Find where the given text appears and provide that cell's center as (x, y) coordinate. 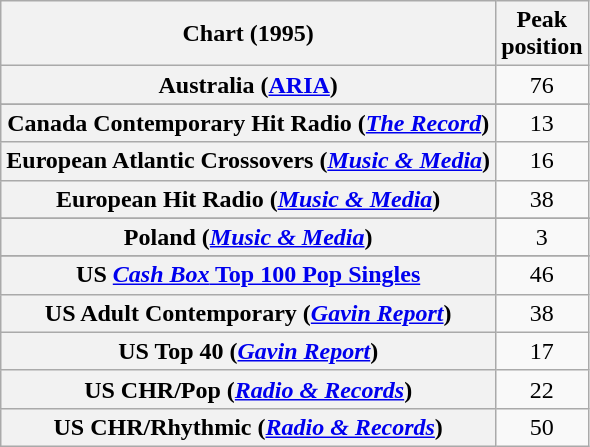
European Hit Radio (Music & Media) (248, 199)
13 (542, 123)
46 (542, 275)
US CHR/Pop (Radio & Records) (248, 389)
17 (542, 351)
22 (542, 389)
US Top 40 (Gavin Report) (248, 351)
US Cash Box Top 100 Pop Singles (248, 275)
Peakposition (542, 34)
16 (542, 161)
3 (542, 237)
Chart (1995) (248, 34)
US CHR/Rhythmic (Radio & Records) (248, 427)
76 (542, 85)
Poland (Music & Media) (248, 237)
Canada Contemporary Hit Radio (The Record) (248, 123)
US Adult Contemporary (Gavin Report) (248, 313)
Australia (ARIA) (248, 85)
50 (542, 427)
European Atlantic Crossovers (Music & Media) (248, 161)
